Detect which cell encompasses the target text, then output its [X, Y] center coordinate. 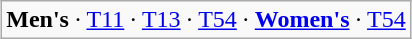
Men's · T11 · T13 · T54 · Women's · T54 [206, 20]
